From the cell containing the given text, extract its center point as [x, y] coordinate. 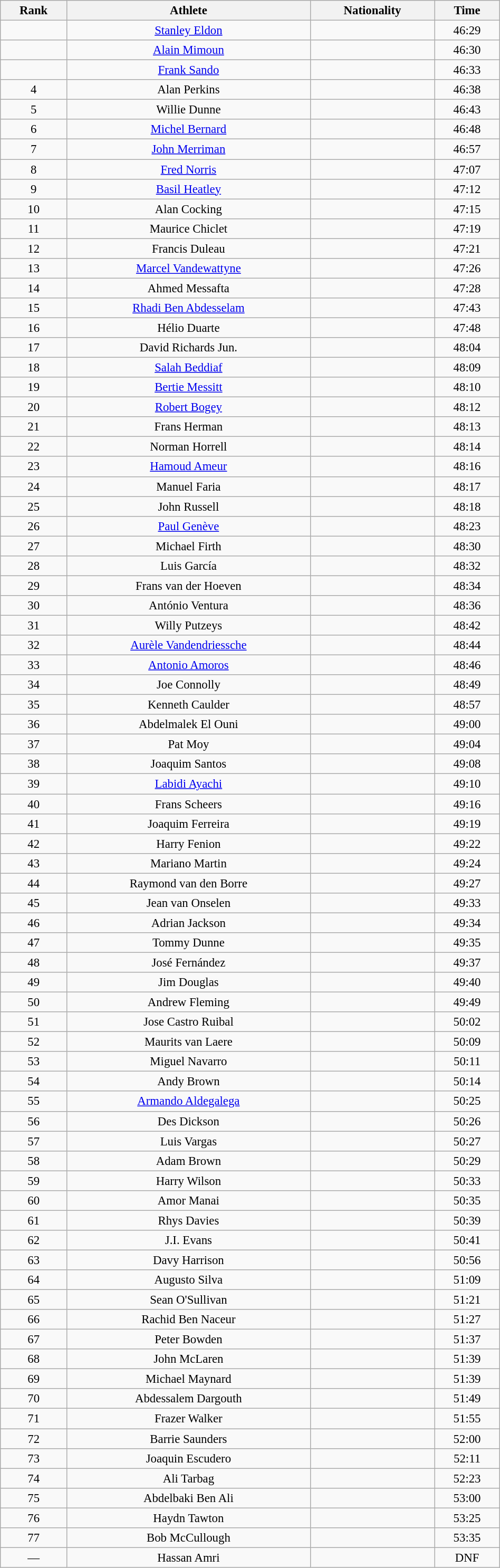
Frans Herman [189, 427]
47:21 [467, 248]
48:04 [467, 348]
49:40 [467, 982]
49:10 [467, 784]
Luis García [189, 566]
46:57 [467, 149]
Michel Bernard [189, 129]
Antonio Amoros [189, 665]
40 [34, 804]
46 [34, 923]
Michael Firth [189, 546]
49:33 [467, 903]
Frans Scheers [189, 804]
7 [34, 149]
22 [34, 447]
47:19 [467, 228]
48:12 [467, 407]
Rhadi Ben Abdesselam [189, 308]
54 [34, 1082]
Norman Horrell [189, 447]
53:35 [467, 1538]
48:36 [467, 606]
74 [34, 1478]
52:00 [467, 1439]
50:25 [467, 1102]
Rachid Ben Naceur [189, 1320]
Willie Dunne [189, 110]
48:44 [467, 645]
John Russell [189, 506]
Augusto Silva [189, 1280]
37 [34, 744]
47:15 [467, 209]
70 [34, 1399]
50:41 [467, 1240]
John Merriman [189, 149]
20 [34, 407]
47:43 [467, 308]
46:48 [467, 129]
11 [34, 228]
9 [34, 189]
50:33 [467, 1181]
60 [34, 1201]
John McLaren [189, 1359]
58 [34, 1161]
47:26 [467, 269]
48:42 [467, 625]
Bertie Messitt [189, 387]
16 [34, 328]
5 [34, 110]
Abdelbaki Ben Ali [189, 1498]
Alan Cocking [189, 209]
49:49 [467, 1002]
50:35 [467, 1201]
31 [34, 625]
DNF [467, 1557]
Hamoud Ameur [189, 467]
Tommy Dunne [189, 943]
19 [34, 387]
Michael Maynard [189, 1379]
Rhys Davies [189, 1220]
António Ventura [189, 606]
Alain Mimoun [189, 50]
Miguel Navarro [189, 1062]
38 [34, 764]
Amor Manai [189, 1201]
13 [34, 269]
48:23 [467, 526]
48:18 [467, 506]
51:37 [467, 1340]
50:11 [467, 1062]
18 [34, 368]
48:16 [467, 467]
46:43 [467, 110]
Abdelmalek El Ouni [189, 724]
50:29 [467, 1161]
47:07 [467, 169]
34 [34, 685]
12 [34, 248]
Salah Beddiaf [189, 368]
49:16 [467, 804]
Athlete [189, 11]
Andrew Fleming [189, 1002]
49:27 [467, 883]
49:08 [467, 764]
61 [34, 1220]
José Fernández [189, 962]
21 [34, 427]
Hélio Duarte [189, 328]
Ahmed Messafta [189, 288]
59 [34, 1181]
51:21 [467, 1300]
Maurice Chiclet [189, 228]
48:14 [467, 447]
Frazer Walker [189, 1419]
Labidi Ayachi [189, 784]
Stanley Eldon [189, 31]
Kenneth Caulder [189, 705]
Willy Putzeys [189, 625]
Luis Vargas [189, 1141]
49:34 [467, 923]
51 [34, 1022]
47:12 [467, 189]
14 [34, 288]
57 [34, 1141]
28 [34, 566]
50:56 [467, 1260]
Time [467, 11]
Harry Fenion [189, 844]
73 [34, 1458]
48 [34, 962]
66 [34, 1320]
Rank [34, 11]
53:00 [467, 1498]
J.I. Evans [189, 1240]
Robert Bogey [189, 407]
39 [34, 784]
Manuel Faria [189, 486]
Barrie Saunders [189, 1439]
Jim Douglas [189, 982]
76 [34, 1518]
Armando Aldegalega [189, 1102]
48:57 [467, 705]
33 [34, 665]
Fred Norris [189, 169]
42 [34, 844]
Des Dickson [189, 1121]
29 [34, 586]
46:38 [467, 90]
43 [34, 863]
50:09 [467, 1042]
44 [34, 883]
47:28 [467, 288]
64 [34, 1280]
51:55 [467, 1419]
68 [34, 1359]
52:11 [467, 1458]
Abdessalem Dargouth [189, 1399]
32 [34, 645]
53 [34, 1062]
48:46 [467, 665]
50:27 [467, 1141]
— [34, 1557]
David Richards Jun. [189, 348]
48:09 [467, 368]
72 [34, 1439]
Frank Sando [189, 70]
23 [34, 467]
27 [34, 546]
Hassan Amri [189, 1557]
71 [34, 1419]
4 [34, 90]
48:34 [467, 586]
Jean van Onselen [189, 903]
Bob McCullough [189, 1538]
Sean O'Sullivan [189, 1300]
48:17 [467, 486]
Peter Bowden [189, 1340]
10 [34, 209]
55 [34, 1102]
49:22 [467, 844]
30 [34, 606]
Basil Heatley [189, 189]
Joaquim Santos [189, 764]
Frans van der Hoeven [189, 586]
Jose Castro Ruibal [189, 1022]
Maurits van Laere [189, 1042]
65 [34, 1300]
49 [34, 982]
53:25 [467, 1518]
62 [34, 1240]
50:14 [467, 1082]
48:30 [467, 546]
49:00 [467, 724]
41 [34, 824]
63 [34, 1260]
36 [34, 724]
35 [34, 705]
Raymond van den Borre [189, 883]
Marcel Vandewattyne [189, 269]
69 [34, 1379]
8 [34, 169]
Joe Connolly [189, 685]
49:19 [467, 824]
24 [34, 486]
Aurèle Vandendriessche [189, 645]
48:49 [467, 685]
49:35 [467, 943]
6 [34, 129]
52:23 [467, 1478]
Andy Brown [189, 1082]
51:27 [467, 1320]
Nationality [372, 11]
46:30 [467, 50]
51:49 [467, 1399]
47:48 [467, 328]
50:26 [467, 1121]
50:39 [467, 1220]
48:32 [467, 566]
Adam Brown [189, 1161]
Adrian Jackson [189, 923]
Francis Duleau [189, 248]
48:10 [467, 387]
67 [34, 1340]
Haydn Tawton [189, 1518]
75 [34, 1498]
Ali Tarbag [189, 1478]
56 [34, 1121]
48:13 [467, 427]
26 [34, 526]
49:37 [467, 962]
Alan Perkins [189, 90]
Mariano Martin [189, 863]
52 [34, 1042]
77 [34, 1538]
49:24 [467, 863]
Joaquin Escudero [189, 1458]
15 [34, 308]
46:29 [467, 31]
Harry Wilson [189, 1181]
Davy Harrison [189, 1260]
45 [34, 903]
46:33 [467, 70]
17 [34, 348]
49:04 [467, 744]
47 [34, 943]
50 [34, 1002]
25 [34, 506]
Paul Genève [189, 526]
51:09 [467, 1280]
50:02 [467, 1022]
Pat Moy [189, 744]
Joaquim Ferreira [189, 824]
